Search for the cell housing the specified text and yield its [x, y] center coordinate. 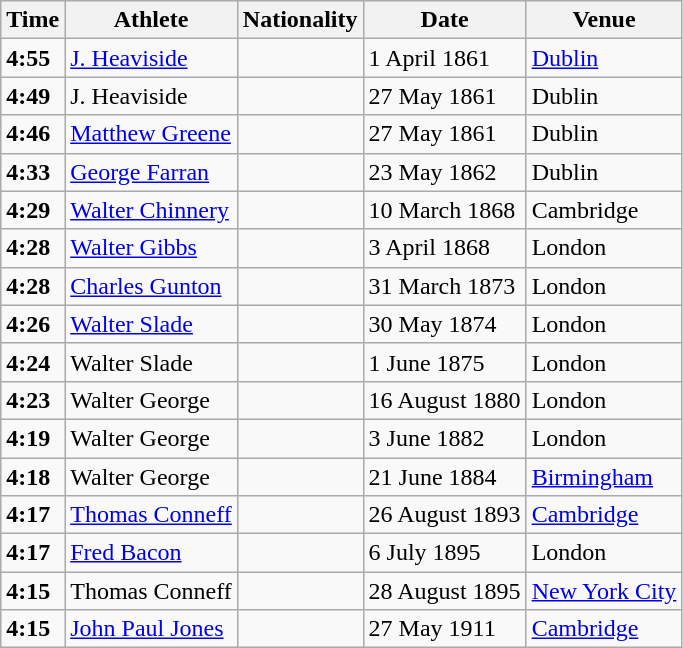
Matthew Greene [152, 134]
George Farran [152, 172]
1 June 1875 [444, 362]
Venue [604, 20]
4:33 [33, 172]
Walter Gibbs [152, 248]
Birmingham [604, 477]
Time [33, 20]
3 June 1882 [444, 438]
4:19 [33, 438]
4:55 [33, 58]
John Paul Jones [152, 629]
Athlete [152, 20]
4:23 [33, 400]
4:46 [33, 134]
30 May 1874 [444, 324]
16 August 1880 [444, 400]
23 May 1862 [444, 172]
6 July 1895 [444, 553]
31 March 1873 [444, 286]
4:24 [33, 362]
27 May 1911 [444, 629]
26 August 1893 [444, 515]
10 March 1868 [444, 210]
4:18 [33, 477]
4:26 [33, 324]
Walter Chinnery [152, 210]
3 April 1868 [444, 248]
Charles Gunton [152, 286]
Nationality [300, 20]
4:29 [33, 210]
4:49 [33, 96]
1 April 1861 [444, 58]
21 June 1884 [444, 477]
New York City [604, 591]
28 August 1895 [444, 591]
Date [444, 20]
Fred Bacon [152, 553]
